Output the (x, y) coordinate of the center of the cell containing the given text.  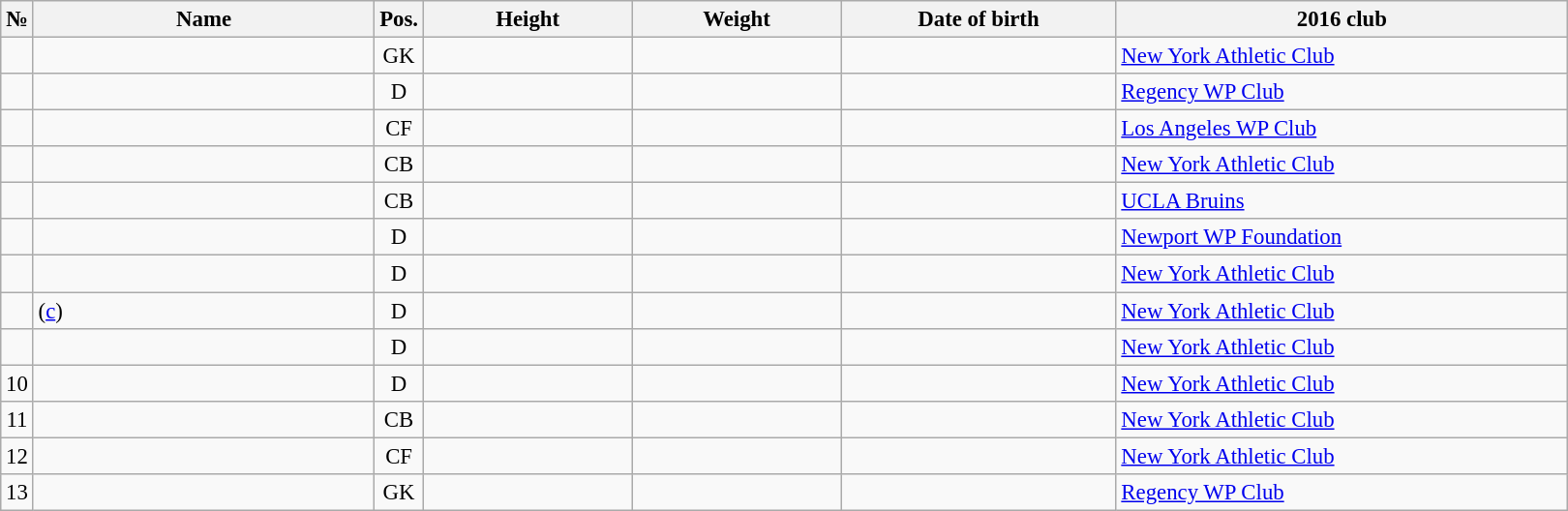
Date of birth (979, 19)
(c) (203, 311)
11 (17, 419)
10 (17, 383)
Newport WP Foundation (1342, 237)
13 (17, 493)
Height (528, 19)
UCLA Bruins (1342, 201)
№ (17, 19)
2016 club (1342, 19)
12 (17, 456)
Name (203, 19)
Los Angeles WP Club (1342, 129)
Weight (737, 19)
Pos. (399, 19)
